Determine the [X, Y] coordinate at the center of the cell enclosing the given text.  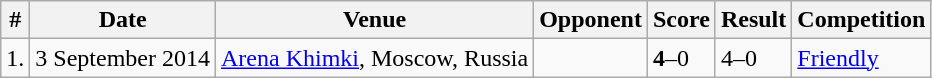
Friendly [862, 58]
Opponent [591, 20]
Date [123, 20]
# [16, 20]
Score [681, 20]
Arena Khimki, Moscow, Russia [375, 58]
1. [16, 58]
3 September 2014 [123, 58]
Competition [862, 20]
Result [753, 20]
Venue [375, 20]
